Determine the (X, Y) coordinate at the center of the cell enclosing the given text.  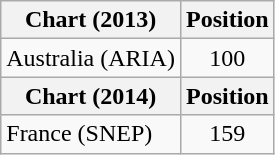
100 (227, 58)
159 (227, 134)
Chart (2014) (91, 96)
Chart (2013) (91, 20)
Australia (ARIA) (91, 58)
France (SNEP) (91, 134)
